Identify which cell holds the provided text, then report its [x, y] central coordinate. 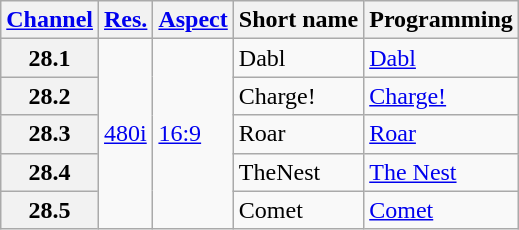
28.3 [50, 134]
28.2 [50, 96]
28.5 [50, 210]
28.1 [50, 58]
The Nest [442, 172]
Res. [126, 20]
16:9 [193, 134]
Channel [50, 20]
Short name [298, 20]
Aspect [193, 20]
Programming [442, 20]
28.4 [50, 172]
TheNest [298, 172]
480i [126, 134]
